Extract the (X, Y) coordinate from the center of the cell holding the provided text.  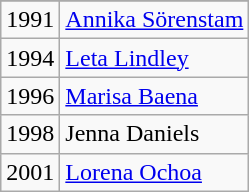
Marisa Baena (154, 96)
1991 (30, 20)
1998 (30, 134)
Jenna Daniels (154, 134)
1996 (30, 96)
1994 (30, 58)
Leta Lindley (154, 58)
2001 (30, 172)
Annika Sörenstam (154, 20)
Lorena Ochoa (154, 172)
